Return [X, Y] of the center of cell containing provided text 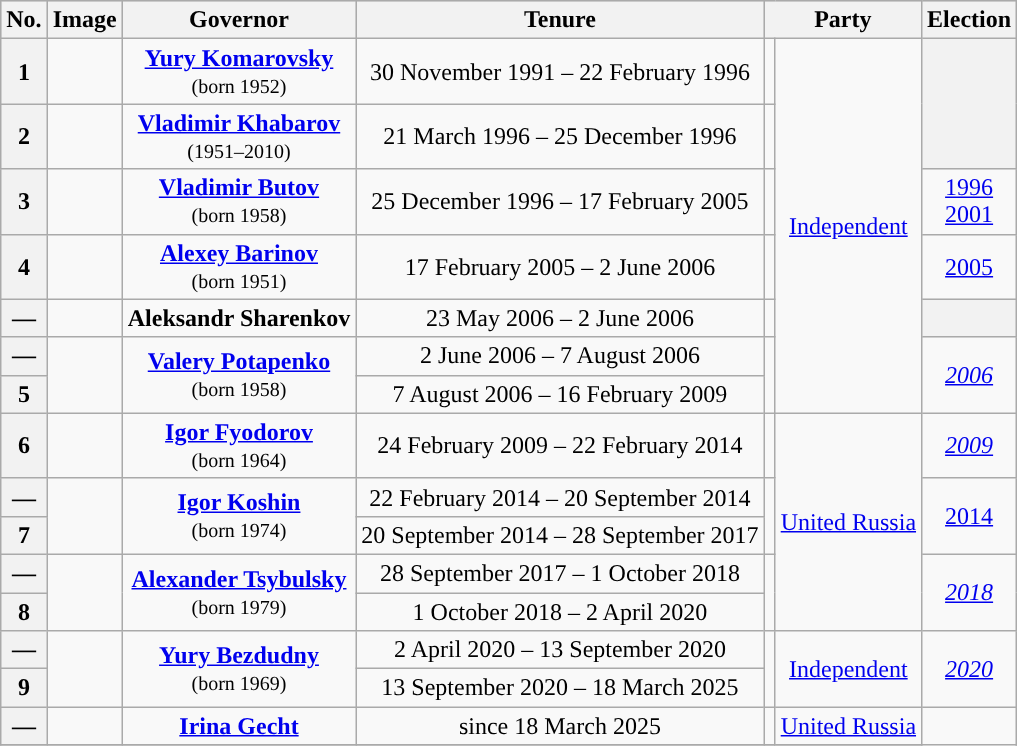
5 [24, 394]
13 September 2020 – 18 March 2025 [560, 688]
30 November 1991 – 22 February 1996 [560, 72]
2 April 2020 – 13 September 2020 [560, 650]
7 [24, 535]
17 February 2005 – 2 June 2006 [560, 266]
Vladimir Khabarov(1951–2010) [239, 136]
Alexander Tsybulsky(born 1979) [239, 592]
28 September 2017 – 1 October 2018 [560, 573]
2014 [970, 516]
9 [24, 688]
Irina Gecht [239, 726]
2009 [970, 446]
6 [24, 446]
Alexey Barinov(born 1951) [239, 266]
2018 [970, 592]
Yury Bezdudny(born 1969) [239, 669]
4 [24, 266]
21 March 1996 – 25 December 1996 [560, 136]
Tenure [560, 20]
Vladimir Butov(born 1958) [239, 202]
Igor Fyodorov(born 1964) [239, 446]
Igor Koshin(born 1974) [239, 516]
25 December 1996 – 17 February 2005 [560, 202]
Yury Komarovsky(born 1952) [239, 72]
Valery Potapenko(born 1958) [239, 375]
2006 [970, 375]
Party [842, 20]
2 June 2006 – 7 August 2006 [560, 356]
No. [24, 20]
1 October 2018 – 2 April 2020 [560, 611]
3 [24, 202]
22 February 2014 – 20 September 2014 [560, 497]
20 September 2014 – 28 September 2017 [560, 535]
2005 [970, 266]
8 [24, 611]
7 August 2006 – 16 February 2009 [560, 394]
2 [24, 136]
1 [24, 72]
since 18 March 2025 [560, 726]
Governor [239, 20]
23 May 2006 – 2 June 2006 [560, 318]
Election [970, 20]
19962001 [970, 202]
Image [84, 20]
24 February 2009 – 22 February 2014 [560, 446]
2020 [970, 669]
Aleksandr Sharenkov [239, 318]
